Return the [x, y] coordinate for the center point of the cell that contains the specified text.  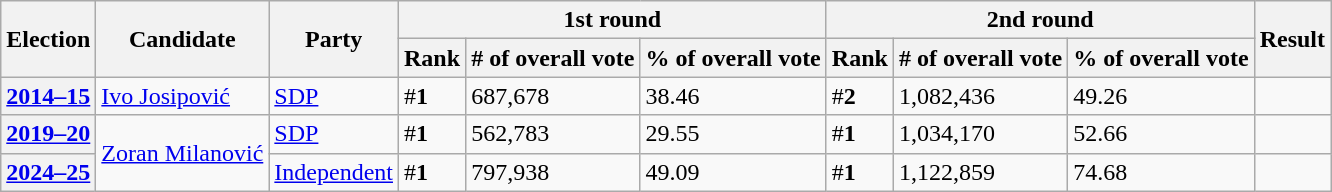
Election [48, 39]
1,122,859 [980, 172]
562,783 [553, 134]
Result [1292, 39]
49.09 [733, 172]
Party [334, 39]
#2 [860, 96]
Candidate [182, 39]
2014–15 [48, 96]
Independent [334, 172]
49.26 [1161, 96]
29.55 [733, 134]
1st round [613, 20]
38.46 [733, 96]
1,082,436 [980, 96]
Ivo Josipović [182, 96]
74.68 [1161, 172]
1,034,170 [980, 134]
797,938 [553, 172]
52.66 [1161, 134]
687,678 [553, 96]
2024–25 [48, 172]
2019–20 [48, 134]
2nd round [1040, 20]
Zoran Milanović [182, 153]
